From the cell containing the given text, extract its center point as [X, Y] coordinate. 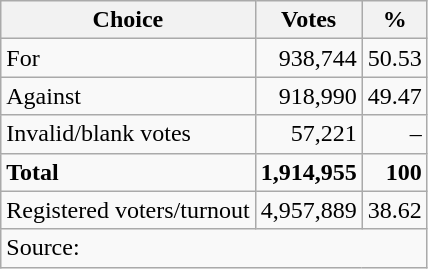
4,957,889 [308, 210]
For [128, 58]
– [394, 134]
57,221 [308, 134]
38.62 [394, 210]
100 [394, 172]
918,990 [308, 96]
Source: [214, 248]
Registered voters/turnout [128, 210]
49.47 [394, 96]
1,914,955 [308, 172]
Invalid/blank votes [128, 134]
Choice [128, 20]
Votes [308, 20]
% [394, 20]
938,744 [308, 58]
Against [128, 96]
50.53 [394, 58]
Total [128, 172]
